Provide the [X, Y] coordinate of the cell's center where the given text is located.  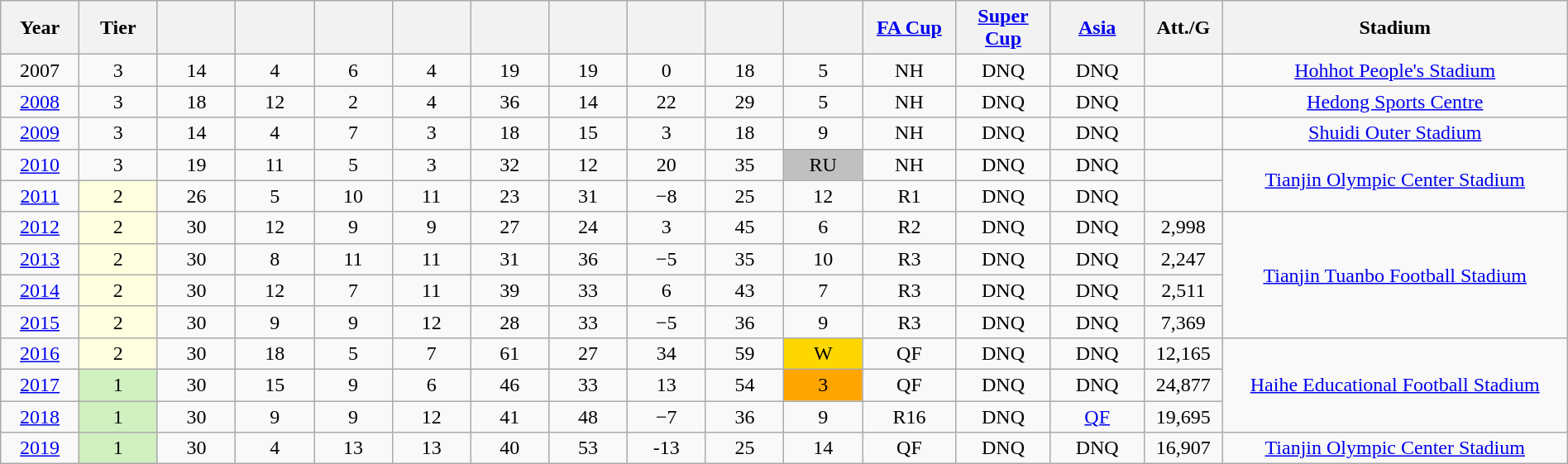
2,511 [1184, 290]
2017 [40, 385]
45 [744, 227]
2016 [40, 353]
2,998 [1184, 227]
−7 [667, 416]
-13 [667, 448]
28 [509, 322]
0 [667, 70]
W [824, 353]
24,877 [1184, 385]
2011 [40, 196]
Hedong Sports Centre [1394, 102]
2018 [40, 416]
40 [509, 448]
2019 [40, 448]
26 [197, 196]
Asia [1097, 28]
2,247 [1184, 259]
54 [744, 385]
19,695 [1184, 416]
−8 [667, 196]
2014 [40, 290]
61 [509, 353]
20 [667, 165]
2009 [40, 133]
12,165 [1184, 353]
29 [744, 102]
16,907 [1184, 448]
7,369 [1184, 322]
2010 [40, 165]
RU [824, 165]
46 [509, 385]
23 [509, 196]
2007 [40, 70]
Year [40, 28]
2012 [40, 227]
Super Cup [1003, 28]
34 [667, 353]
53 [589, 448]
43 [744, 290]
59 [744, 353]
2015 [40, 322]
Tier [117, 28]
8 [275, 259]
22 [667, 102]
Haihe Educational Football Stadium [1394, 385]
Att./G [1184, 28]
Hohhot People's Stadium [1394, 70]
R1 [910, 196]
FA Cup [910, 28]
32 [509, 165]
39 [509, 290]
2008 [40, 102]
R2 [910, 227]
2013 [40, 259]
24 [589, 227]
Stadium [1394, 28]
41 [509, 416]
48 [589, 416]
Shuidi Outer Stadium [1394, 133]
R16 [910, 416]
Tianjin Tuanbo Football Stadium [1394, 275]
